Output the (x, y) coordinate of the center of the cell containing the given text.  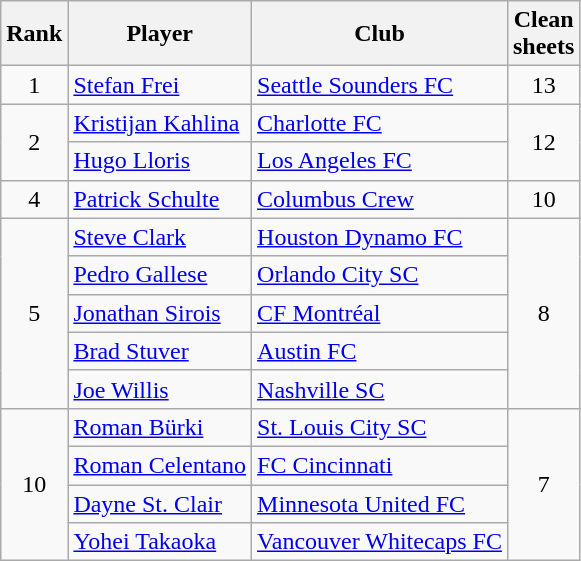
Stefan Frei (160, 85)
FC Cincinnati (380, 465)
Kristijan Kahlina (160, 123)
Club (380, 34)
Houston Dynamo FC (380, 237)
Los Angeles FC (380, 161)
Player (160, 34)
Vancouver Whitecaps FC (380, 542)
Orlando City SC (380, 275)
Minnesota United FC (380, 503)
8 (543, 313)
Austin FC (380, 351)
Yohei Takaoka (160, 542)
Patrick Schulte (160, 199)
Roman Celentano (160, 465)
Roman Bürki (160, 427)
1 (34, 85)
St. Louis City SC (380, 427)
Pedro Gallese (160, 275)
Charlotte FC (380, 123)
Jonathan Sirois (160, 313)
7 (543, 484)
Dayne St. Clair (160, 503)
Rank (34, 34)
4 (34, 199)
12 (543, 142)
Brad Stuver (160, 351)
Seattle Sounders FC (380, 85)
Columbus Crew (380, 199)
Nashville SC (380, 389)
2 (34, 142)
13 (543, 85)
Cleansheets (543, 34)
Hugo Lloris (160, 161)
CF Montréal (380, 313)
Steve Clark (160, 237)
Joe Willis (160, 389)
5 (34, 313)
